Capture the cell that displays the provided text and extract its (x, y) central coordinate. 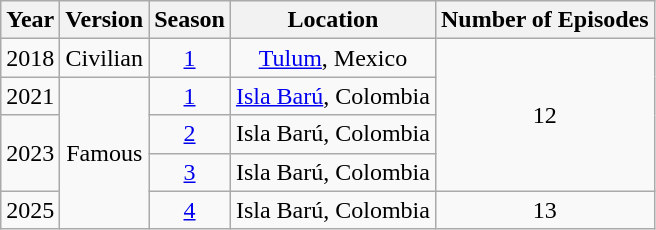
Number of Episodes (544, 20)
Famous (104, 153)
Tulum, Mexico (332, 58)
4 (190, 210)
2 (190, 134)
2023 (30, 153)
Version (104, 20)
Location (332, 20)
Year (30, 20)
Season (190, 20)
Civilian (104, 58)
2025 (30, 210)
12 (544, 115)
2021 (30, 96)
3 (190, 172)
2018 (30, 58)
13 (544, 210)
